Locate the cell with the specified text and output its [x, y] center coordinate. 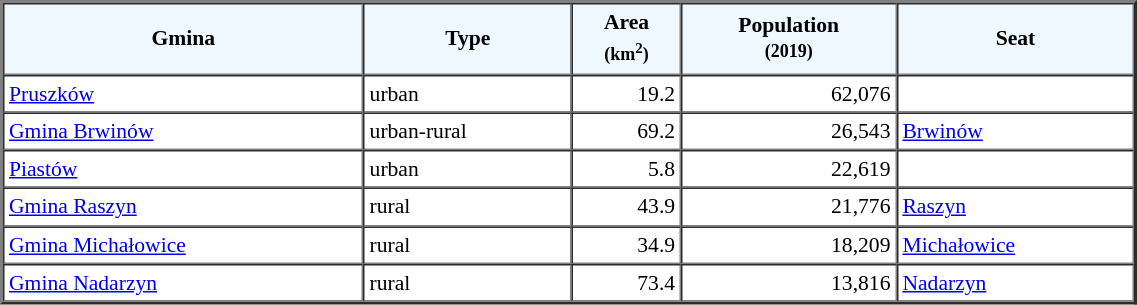
69.2 [626, 131]
Gmina Nadarzyn [184, 283]
Raszyn [1015, 207]
Gmina Michałowice [184, 245]
Piastów [184, 169]
73.4 [626, 283]
5.8 [626, 169]
26,543 [788, 131]
Michałowice [1015, 245]
Brwinów [1015, 131]
62,076 [788, 93]
Gmina Brwinów [184, 131]
Seat [1015, 38]
43.9 [626, 207]
urban-rural [468, 131]
34.9 [626, 245]
Population(2019) [788, 38]
Pruszków [184, 93]
Type [468, 38]
Area(km2) [626, 38]
Gmina [184, 38]
13,816 [788, 283]
22,619 [788, 169]
19.2 [626, 93]
Gmina Raszyn [184, 207]
21,776 [788, 207]
18,209 [788, 245]
Nadarzyn [1015, 283]
